From the cell containing the given text, extract its center point as [X, Y] coordinate. 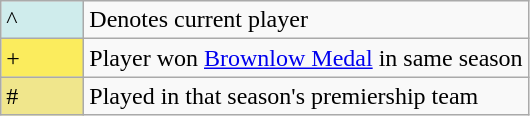
^ [42, 20]
+ [42, 58]
Player won Brownlow Medal in same season [306, 58]
Denotes current player [306, 20]
# [42, 96]
Played in that season's premiership team [306, 96]
